Capture the cell that displays the provided text and extract its [x, y] central coordinate. 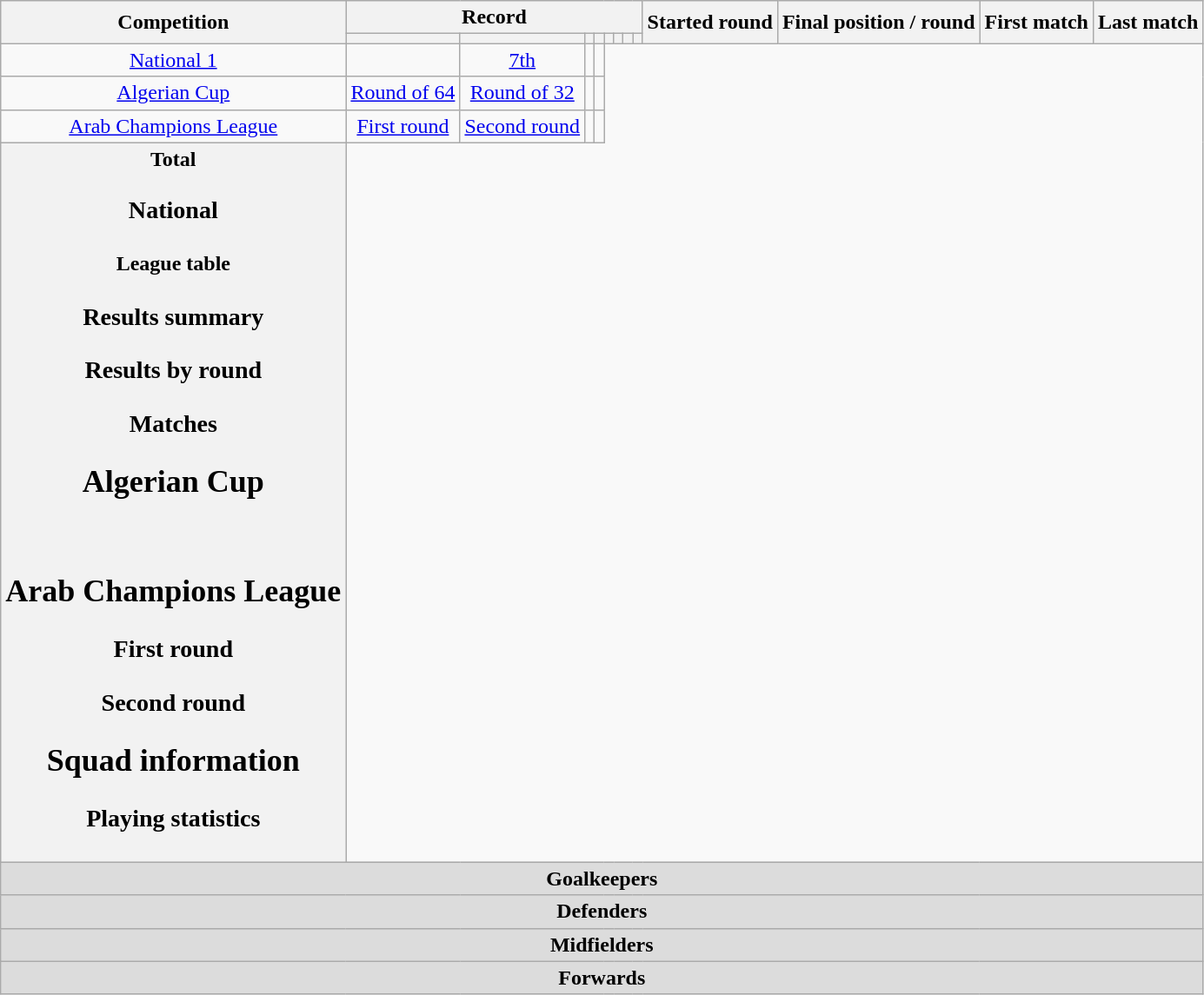
Last match [1147, 23]
Record [494, 17]
Competition [174, 23]
Arab Champions League [174, 126]
Round of 64 [403, 93]
Midfielders [602, 945]
Goalkeepers [602, 879]
First match [1036, 23]
7th [522, 60]
First round [403, 126]
National 1 [174, 60]
Defenders [602, 912]
Round of 32 [522, 93]
Started round [709, 23]
Forwards [602, 978]
Second round [522, 126]
Final position / round [878, 23]
Algerian Cup [174, 93]
